Search for the cell housing the specified text and yield its (x, y) center coordinate. 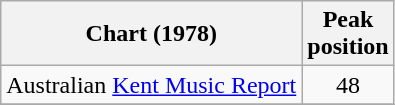
Australian Kent Music Report (152, 85)
48 (348, 85)
Peakposition (348, 34)
Chart (1978) (152, 34)
